Identify which cell holds the provided text, then report its (x, y) central coordinate. 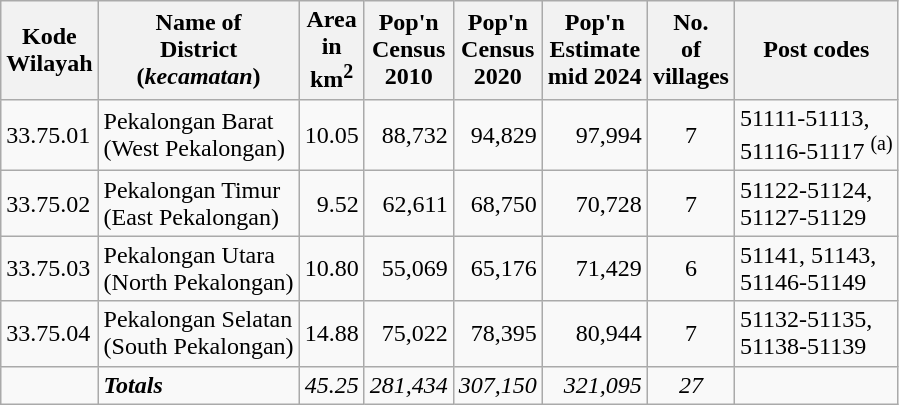
No.ofvillages (690, 50)
88,732 (408, 135)
68,750 (498, 204)
78,395 (498, 334)
Pop'nCensus2010 (408, 50)
51122-51124,51127-51129 (816, 204)
Totals (198, 385)
51141, 51143,51146-51149 (816, 268)
Areainkm2 (332, 50)
33.75.02 (50, 204)
10.80 (332, 268)
55,069 (408, 268)
Pop'nEstimate mid 2024 (594, 50)
45.25 (332, 385)
10.05 (332, 135)
51111-51113,51116-51117 (a) (816, 135)
Pekalongan Selatan(South Pekalongan) (198, 334)
33.75.01 (50, 135)
94,829 (498, 135)
9.52 (332, 204)
33.75.04 (50, 334)
51132-51135,51138-51139 (816, 334)
75,022 (408, 334)
Name ofDistrict(kecamatan) (198, 50)
Post codes (816, 50)
80,944 (594, 334)
97,994 (594, 135)
Pekalongan Utara(North Pekalongan) (198, 268)
307,150 (498, 385)
71,429 (594, 268)
14.88 (332, 334)
33.75.03 (50, 268)
321,095 (594, 385)
Pop'nCensus2020 (498, 50)
Pekalongan Barat(West Pekalongan) (198, 135)
6 (690, 268)
Pekalongan Timur(East Pekalongan) (198, 204)
Kode Wilayah (50, 50)
65,176 (498, 268)
27 (690, 385)
281,434 (408, 385)
62,611 (408, 204)
70,728 (594, 204)
